Search for the cell housing the specified text and yield its [X, Y] center coordinate. 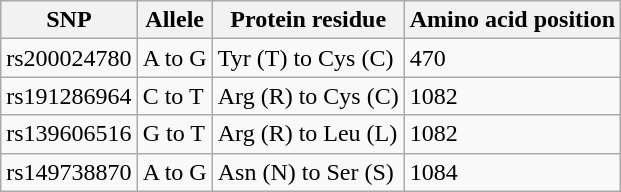
470 [512, 58]
rs200024780 [69, 58]
Allele [174, 20]
Protein residue [308, 20]
Arg (R) to Cys (C) [308, 96]
rs149738870 [69, 172]
Tyr (T) to Cys (C) [308, 58]
1084 [512, 172]
SNP [69, 20]
Amino acid position [512, 20]
C to T [174, 96]
Arg (R) to Leu (L) [308, 134]
rs139606516 [69, 134]
Asn (N) to Ser (S) [308, 172]
G to T [174, 134]
rs191286964 [69, 96]
